Locate the cell with the specified text and output its (X, Y) center coordinate. 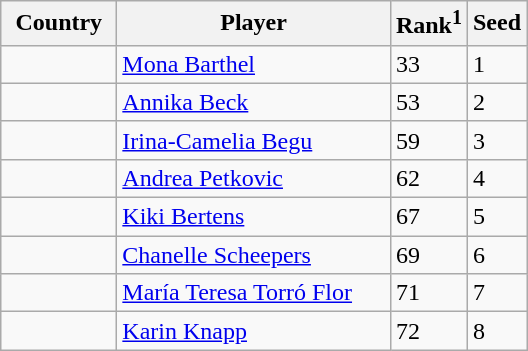
67 (428, 217)
3 (496, 140)
Irina-Camelia Begu (254, 140)
Annika Beck (254, 102)
7 (496, 293)
Karin Knapp (254, 331)
33 (428, 64)
6 (496, 255)
59 (428, 140)
69 (428, 255)
Country (59, 24)
8 (496, 331)
62 (428, 178)
Rank1 (428, 24)
5 (496, 217)
Player (254, 24)
Chanelle Scheepers (254, 255)
2 (496, 102)
4 (496, 178)
72 (428, 331)
1 (496, 64)
Seed (496, 24)
Andrea Petkovic (254, 178)
María Teresa Torró Flor (254, 293)
53 (428, 102)
71 (428, 293)
Mona Barthel (254, 64)
Kiki Bertens (254, 217)
